Locate the cell with the specified text and output its [X, Y] center coordinate. 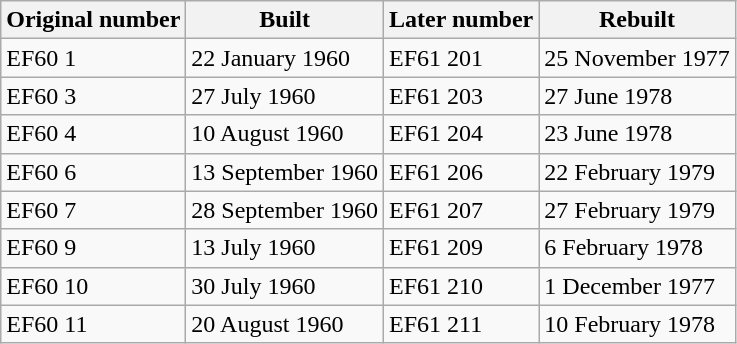
EF60 11 [94, 324]
25 November 1977 [637, 58]
EF61 207 [462, 210]
EF61 201 [462, 58]
Rebuilt [637, 20]
10 August 1960 [285, 134]
22 February 1979 [637, 172]
EF61 206 [462, 172]
Built [285, 20]
27 February 1979 [637, 210]
10 February 1978 [637, 324]
6 February 1978 [637, 248]
EF60 4 [94, 134]
EF60 3 [94, 96]
23 June 1978 [637, 134]
30 July 1960 [285, 286]
EF61 211 [462, 324]
EF60 6 [94, 172]
Original number [94, 20]
27 June 1978 [637, 96]
EF61 210 [462, 286]
1 December 1977 [637, 286]
EF61 204 [462, 134]
13 July 1960 [285, 248]
EF60 1 [94, 58]
EF61 203 [462, 96]
27 July 1960 [285, 96]
EF60 7 [94, 210]
22 January 1960 [285, 58]
EF60 10 [94, 286]
EF60 9 [94, 248]
28 September 1960 [285, 210]
13 September 1960 [285, 172]
EF61 209 [462, 248]
20 August 1960 [285, 324]
Later number [462, 20]
